Scan for the cell matching the given text and deliver its (X, Y) coordinate at center. 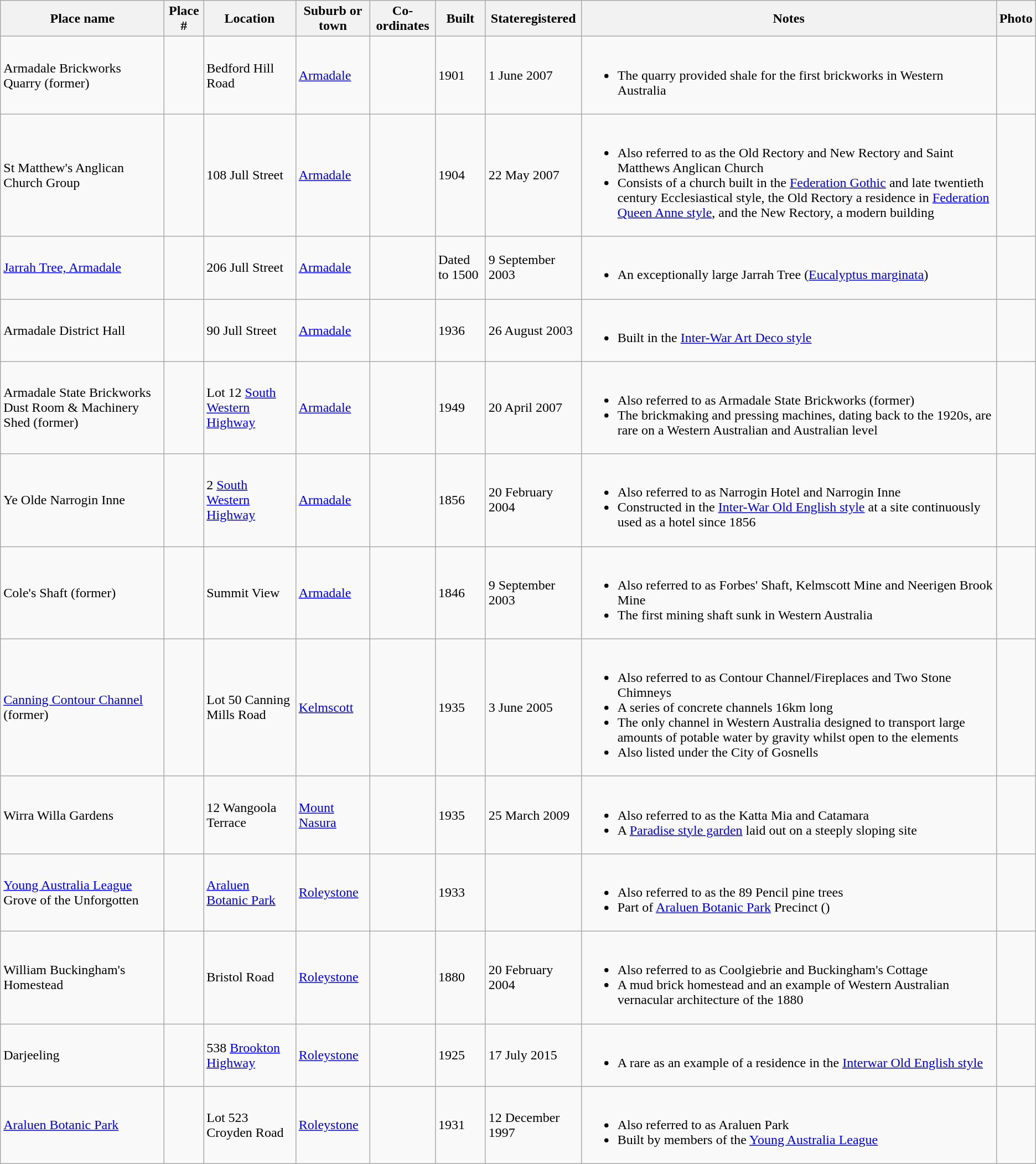
206 Jull Street (250, 268)
Lot 12 South Western Highway (250, 407)
Ye Olde Narrogin Inne (82, 500)
Co-ordinates (403, 19)
A rare as an example of a residence in the Interwar Old English style (789, 1055)
538 Brookton Highway (250, 1055)
St Matthew's Anglican Church Group (82, 175)
The quarry provided shale for the first brickworks in Western Australia (789, 75)
1925 (460, 1055)
Armadale State Brickworks Dust Room & Machinery Shed (former) (82, 407)
26 August 2003 (533, 330)
22 May 2007 (533, 175)
Bedford Hill Road (250, 75)
3 June 2005 (533, 707)
Location (250, 19)
Notes (789, 19)
An exceptionally large Jarrah Tree (Eucalyptus marginata) (789, 268)
Cole's Shaft (former) (82, 592)
1936 (460, 330)
Place name (82, 19)
12 Wangoola Terrace (250, 815)
2 South Western Highway (250, 500)
Summit View (250, 592)
Photo (1016, 19)
Armadale District Hall (82, 330)
20 April 2007 (533, 407)
Mount Nasura (333, 815)
17 July 2015 (533, 1055)
Young Australia League Grove of the Unforgotten (82, 892)
Armadale Brickworks Quarry (former) (82, 75)
Dated to 1500 (460, 268)
Suburb or town (333, 19)
Jarrah Tree, Armadale (82, 268)
William Buckingham's Homestead (82, 977)
1880 (460, 977)
12 December 1997 (533, 1125)
Kelmscott (333, 707)
Also referred to as Forbes' Shaft, Kelmscott Mine and Neerigen Brook MineThe first mining shaft sunk in Western Australia (789, 592)
Stateregistered (533, 19)
Built (460, 19)
Also referred to as Araluen ParkBuilt by members of the Young Australia League (789, 1125)
1846 (460, 592)
Wirra Willa Gardens (82, 815)
1949 (460, 407)
25 March 2009 (533, 815)
1904 (460, 175)
108 Jull Street (250, 175)
Place # (184, 19)
Also referred to as Narrogin Hotel and Narrogin InneConstructed in the Inter-War Old English style at a site continuously used as a hotel since 1856 (789, 500)
Also referred to as the 89 Pencil pine treesPart of Araluen Botanic Park Precinct () (789, 892)
1933 (460, 892)
Bristol Road (250, 977)
1901 (460, 75)
1931 (460, 1125)
Lot 50 Canning Mills Road (250, 707)
Darjeeling (82, 1055)
Also referred to as the Katta Mia and CatamaraA Paradise style garden laid out on a steeply sloping site (789, 815)
Lot 523 Croyden Road (250, 1125)
90 Jull Street (250, 330)
Built in the Inter-War Art Deco style (789, 330)
1856 (460, 500)
1 June 2007 (533, 75)
Canning Contour Channel (former) (82, 707)
